Pinpoint the cell where the given text exists, returning its [x, y] midpoint coordinate. 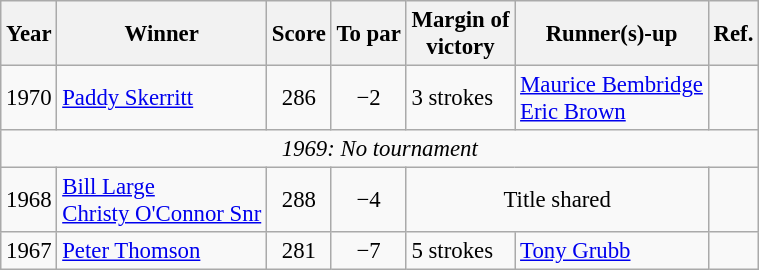
Peter Thomson [162, 251]
Margin ofvictory [460, 34]
−2 [368, 98]
Ref. [733, 34]
Maurice Bembridge Eric Brown [612, 98]
1967 [29, 251]
Score [300, 34]
3 strokes [460, 98]
−4 [368, 200]
Paddy Skerritt [162, 98]
To par [368, 34]
288 [300, 200]
1968 [29, 200]
Year [29, 34]
Runner(s)-up [612, 34]
Title shared [557, 200]
−7 [368, 251]
1969: No tournament [380, 149]
286 [300, 98]
5 strokes [460, 251]
Tony Grubb [612, 251]
Winner [162, 34]
1970 [29, 98]
281 [300, 251]
Bill Large Christy O'Connor Snr [162, 200]
